Extract the (X, Y) coordinate from the center of the cell holding the provided text.  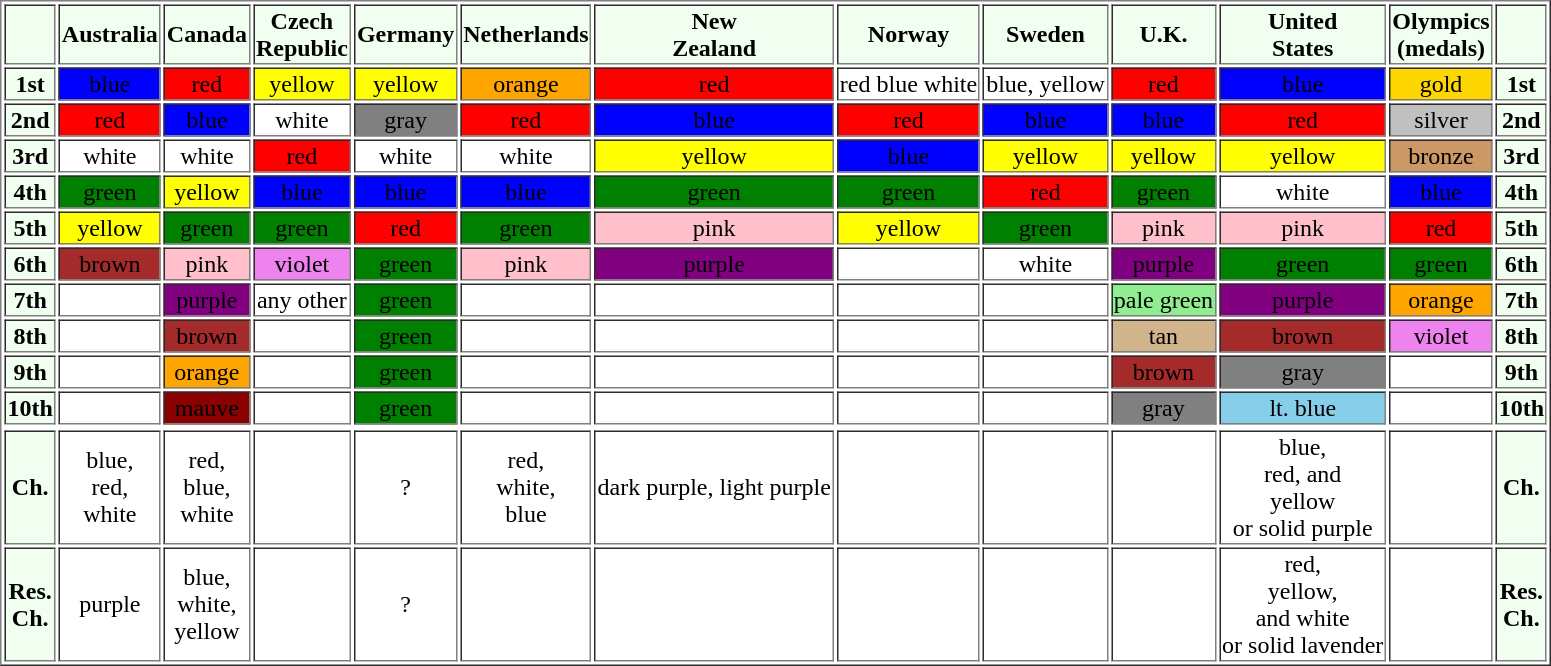
any other (302, 300)
Canada (207, 34)
lt. blue (1302, 408)
bronze (1440, 156)
Sweden (1046, 34)
CzechRepublic (302, 34)
red, blue, white (207, 487)
red, yellow,and white or solid lavender (1302, 605)
blue, red, white (110, 487)
New Zealand (714, 34)
red blue white (908, 84)
dark purple, light purple (714, 487)
Olympics(medals) (1440, 34)
mauve (207, 408)
red, white, blue (526, 487)
blue, red, and yellow or solid purple (1302, 487)
gold (1440, 84)
Norway (908, 34)
U.K. (1164, 34)
tan (1164, 336)
UnitedStates (1302, 34)
Netherlands (526, 34)
blue, white, yellow (207, 605)
Australia (110, 34)
pale green (1164, 300)
Germany (406, 34)
blue, yellow (1046, 84)
silver (1440, 120)
